Capture the cell that displays the provided text and extract its [X, Y] central coordinate. 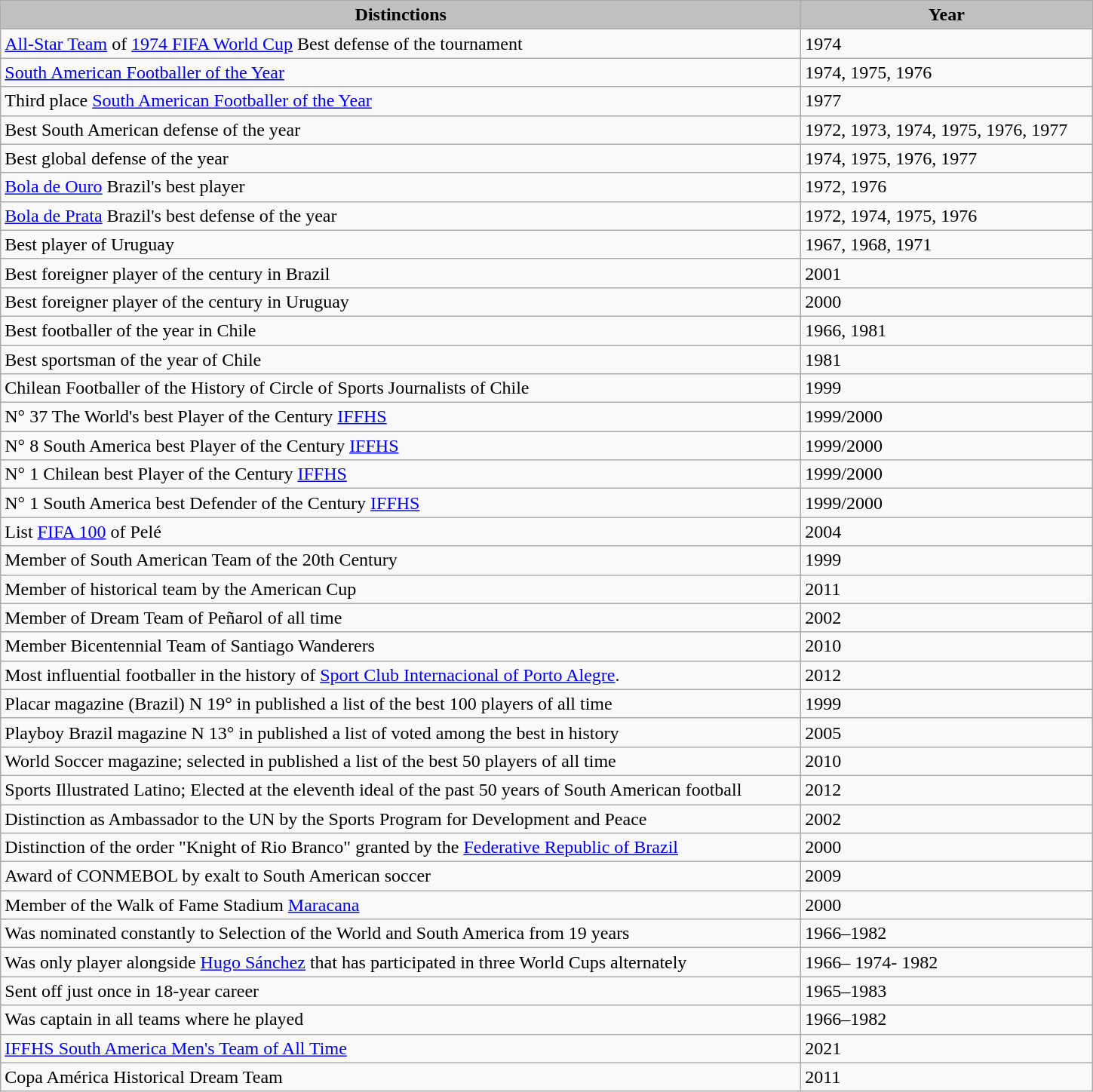
Chilean Footballer of the History of Circle of Sports Journalists of Chile [401, 388]
Distinctions [401, 15]
Most influential footballer in the history of Sport Club Internacional of Porto Alegre. [401, 675]
Distinction of the order "Knight of Rio Branco" granted by the Federative Republic of Brazil [401, 848]
Third place South American Footballer of the Year [401, 101]
1972, 1973, 1974, 1975, 1976, 1977 [947, 130]
N° 37 The World's best Player of the Century IFFHS [401, 417]
Best foreigner player of the century in Uruguay [401, 302]
Best South American defense of the year [401, 130]
Playboy Brazil magazine N 13° in published a list of voted among the best in history [401, 732]
Year [947, 15]
1972, 1976 [947, 187]
N° 1 Chilean best Player of the Century IFFHS [401, 474]
1966– 1974- 1982 [947, 962]
Sent off just once in 18-year career [401, 991]
All-Star Team of 1974 FIFA World Cup Best defense of the tournament [401, 44]
Best footballer of the year in Chile [401, 330]
1974, 1975, 1976, 1977 [947, 158]
1974 [947, 44]
N° 8 South America best Player of the Century IFFHS [401, 446]
N° 1 South America best Defender of the Century IFFHS [401, 503]
2004 [947, 532]
Member of the Walk of Fame Stadium Maracana [401, 905]
Bola de Prata Brazil's best defense of the year [401, 216]
1965–1983 [947, 991]
1974, 1975, 1976 [947, 72]
Member of South American Team of the 20th Century [401, 560]
World Soccer magazine; selected in published a list of the best 50 players of all time [401, 761]
Copa América Historical Dream Team [401, 1077]
Member of historical team by the American Cup [401, 589]
1977 [947, 101]
2001 [947, 273]
Member Bicentennial Team of Santiago Wanderers [401, 646]
Was only player alongside Hugo Sánchez that has participated in three World Cups alternately [401, 962]
IFFHS South America Men's Team of All Time [401, 1048]
2021 [947, 1048]
Was nominated constantly to Selection of the World and South America from 19 years [401, 934]
List FIFA 100 of Pelé [401, 532]
2005 [947, 732]
Placar magazine (Brazil) N 19° in published a list of the best 100 players of all time [401, 704]
Award of CONMEBOL by exalt to South American soccer [401, 876]
Member of Dream Team of Peñarol of all time [401, 618]
1967, 1968, 1971 [947, 244]
2009 [947, 876]
1966, 1981 [947, 330]
Best global defense of the year [401, 158]
Sports Illustrated Latino; Elected at the eleventh ideal of the past 50 years of South American football [401, 790]
1981 [947, 360]
Best player of Uruguay [401, 244]
South American Footballer of the Year [401, 72]
Was captain in all teams where he played [401, 1020]
Best foreigner player of the century in Brazil [401, 273]
1972, 1974, 1975, 1976 [947, 216]
Bola de Ouro Brazil's best player [401, 187]
Best sportsman of the year of Chile [401, 360]
Distinction as Ambassador to the UN by the Sports Program for Development and Peace [401, 818]
